From the cell containing the given text, extract its center point as (X, Y) coordinate. 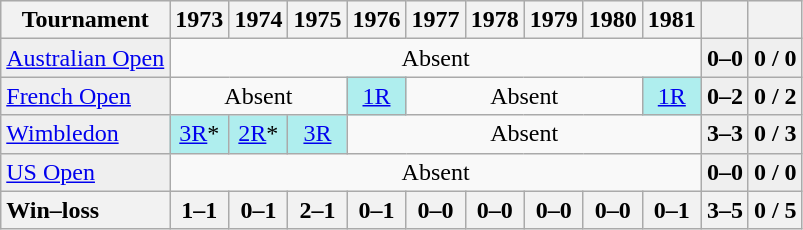
Australian Open (86, 58)
1976 (376, 20)
1–1 (200, 210)
2R* (258, 134)
1977 (436, 20)
1973 (200, 20)
French Open (86, 96)
3–5 (724, 210)
3–3 (724, 134)
0 / 3 (775, 134)
1975 (318, 20)
1981 (672, 20)
1980 (612, 20)
0–2 (724, 96)
2–1 (318, 210)
1974 (258, 20)
1979 (554, 20)
Tournament (86, 20)
Win–loss (86, 210)
1978 (494, 20)
Wimbledon (86, 134)
3R (318, 134)
0 / 2 (775, 96)
0 / 5 (775, 210)
US Open (86, 172)
3R* (200, 134)
